Return the [x, y] coordinate for the center point of the cell that contains the specified text.  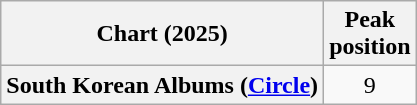
Chart (2025) [162, 34]
9 [370, 85]
South Korean Albums (Circle) [162, 85]
Peakposition [370, 34]
